Scan for the cell matching the given text and deliver its [X, Y] coordinate at center. 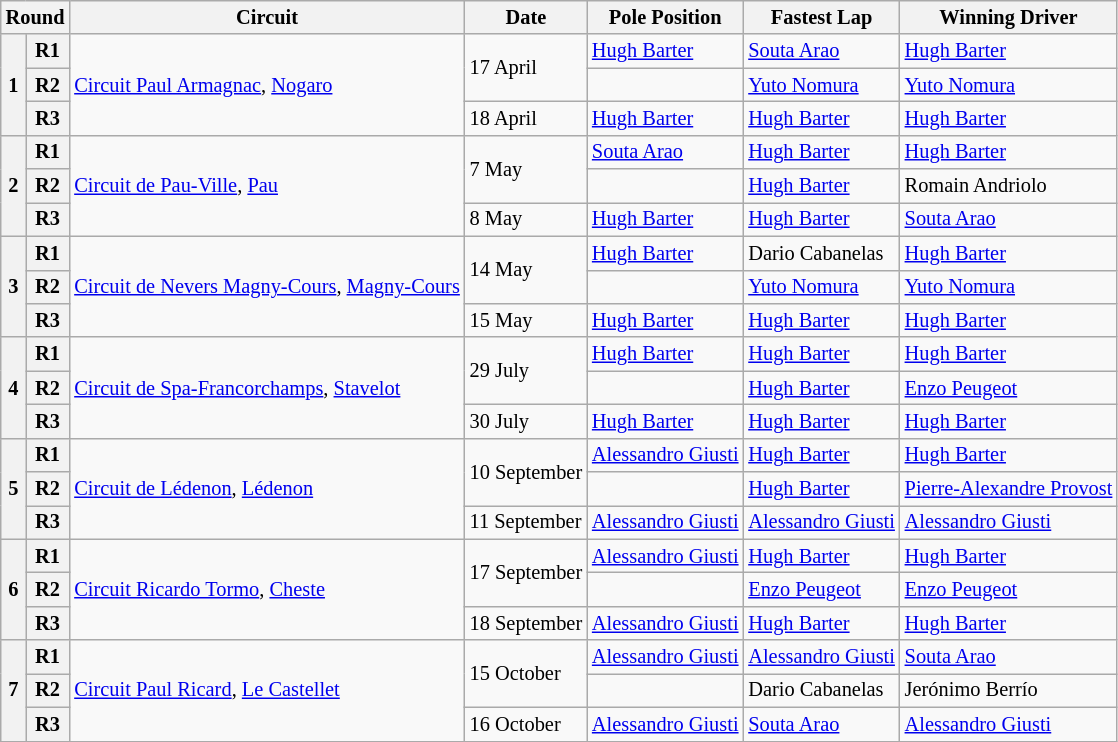
15 October [526, 674]
15 May [526, 320]
Pole Position [665, 17]
17 April [526, 68]
Circuit de Lédenon, Lédenon [266, 488]
Circuit de Nevers Magny-Cours, Magny-Cours [266, 286]
5 [14, 488]
Circuit de Pau-Ville, Pau [266, 186]
7 [14, 690]
Fastest Lap [821, 17]
Circuit de Spa-Francorchamps, Stavelot [266, 388]
18 September [526, 623]
Pierre-Alexandre Provost [1008, 489]
7 May [526, 168]
14 May [526, 270]
Circuit [266, 17]
Romain Andriolo [1008, 186]
Date [526, 17]
3 [14, 286]
17 September [526, 572]
Circuit Paul Armagnac, Nogaro [266, 84]
Circuit Ricardo Tormo, Cheste [266, 590]
2 [14, 186]
Winning Driver [1008, 17]
6 [14, 590]
16 October [526, 724]
8 May [526, 219]
4 [14, 388]
30 July [526, 421]
Round [36, 17]
Jerónimo Berrío [1008, 690]
29 July [526, 370]
1 [14, 84]
10 September [526, 472]
18 April [526, 118]
11 September [526, 522]
Circuit Paul Ricard, Le Castellet [266, 690]
